Scan for the cell matching the given text and deliver its (x, y) coordinate at center. 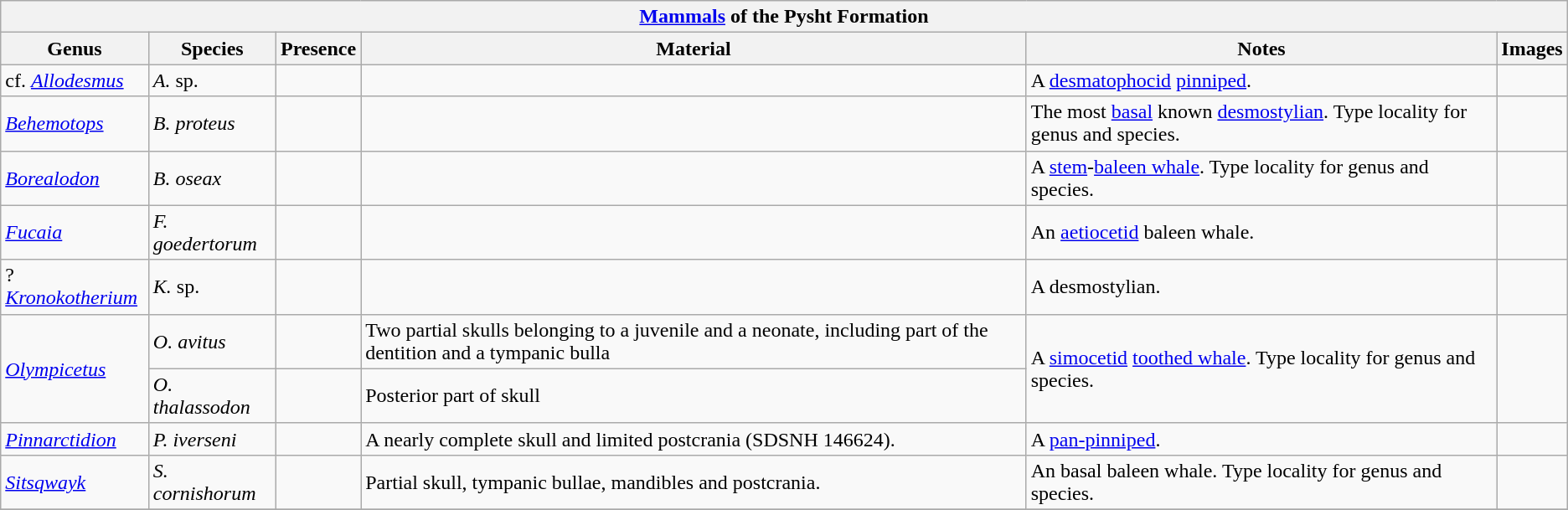
A desmostylian. (1261, 286)
A desmatophocid pinniped. (1261, 80)
Two partial skulls belonging to a juvenile and a neonate, including part of the dentition and a tympanic bulla (694, 342)
Notes (1261, 49)
O. avitus (212, 342)
A stem-baleen whale. Type locality for genus and species. (1261, 178)
Pinnarctidion (75, 439)
cf. Allodesmus (75, 80)
An basal baleen whale. Type locality for genus and species. (1261, 482)
Behemotops (75, 124)
The most basal known desmostylian. Type locality for genus and species. (1261, 124)
Species (212, 49)
Posterior part of skull (694, 395)
P. iverseni (212, 439)
K. sp. (212, 286)
A pan-pinniped. (1261, 439)
A nearly complete skull and limited postcrania (SDSNH 146624). (694, 439)
A simocetid toothed whale. Type locality for genus and species. (1261, 368)
B. oseax (212, 178)
O. thalassodon (212, 395)
Genus (75, 49)
Mammals of the Pysht Formation (784, 17)
?Kronokotherium (75, 286)
Fucaia (75, 233)
Borealodon (75, 178)
A. sp. (212, 80)
Olympicetus (75, 368)
S. cornishorum (212, 482)
B. proteus (212, 124)
Presence (318, 49)
F. goedertorum (212, 233)
An aetiocetid baleen whale. (1261, 233)
Images (1532, 49)
Sitsqwayk (75, 482)
Material (694, 49)
Partial skull, tympanic bullae, mandibles and postcrania. (694, 482)
